Return (x, y) of the center of cell containing provided text 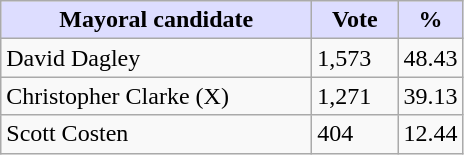
Scott Costen (156, 134)
Christopher Clarke (X) (156, 96)
1,271 (355, 96)
% (430, 20)
404 (355, 134)
Mayoral candidate (156, 20)
1,573 (355, 58)
39.13 (430, 96)
David Dagley (156, 58)
Vote (355, 20)
12.44 (430, 134)
48.43 (430, 58)
